From the cell containing the given text, extract its center point as (X, Y) coordinate. 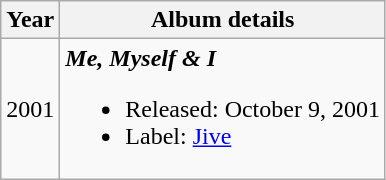
2001 (30, 109)
Me, Myself & IReleased: October 9, 2001Label: Jive (223, 109)
Album details (223, 20)
Year (30, 20)
